Return the [X, Y] coordinate for the center point of the cell that contains the specified text.  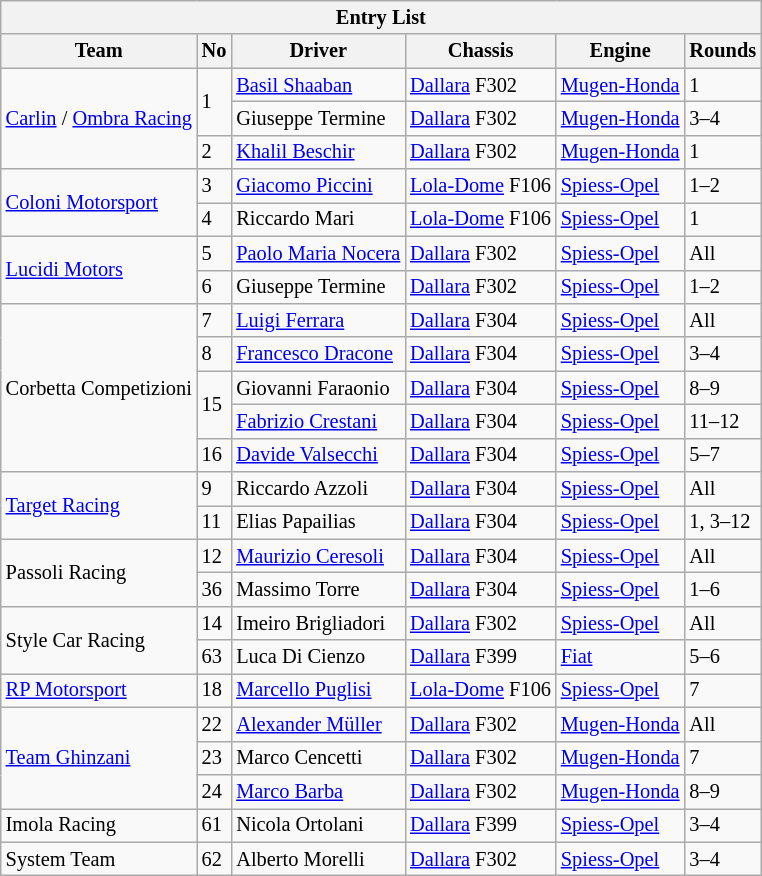
Chassis [480, 51]
Target Racing [99, 506]
No [214, 51]
Riccardo Azzoli [318, 489]
6 [214, 287]
Style Car Racing [99, 640]
22 [214, 724]
Rounds [722, 51]
Fabrizio Crestani [318, 421]
18 [214, 690]
Massimo Torre [318, 589]
Team Ghinzani [99, 758]
5–6 [722, 657]
Marcello Puglisi [318, 690]
Nicola Ortolani [318, 825]
Alberto Morelli [318, 859]
24 [214, 791]
5–7 [722, 455]
36 [214, 589]
Paolo Maria Nocera [318, 253]
5 [214, 253]
15 [214, 404]
Passoli Racing [99, 572]
Fiat [620, 657]
Basil Shaaban [318, 85]
Francesco Dracone [318, 354]
Giacomo Piccini [318, 186]
11 [214, 522]
Driver [318, 51]
Team [99, 51]
62 [214, 859]
Corbetta Competizioni [99, 387]
3 [214, 186]
4 [214, 219]
Davide Valsecchi [318, 455]
Engine [620, 51]
61 [214, 825]
Imola Racing [99, 825]
Giovanni Faraonio [318, 388]
2 [214, 152]
System Team [99, 859]
Luca Di Cienzo [318, 657]
1, 3–12 [722, 522]
Alexander Müller [318, 724]
8 [214, 354]
14 [214, 623]
Lucidi Motors [99, 270]
Marco Cencetti [318, 758]
12 [214, 556]
Riccardo Mari [318, 219]
Marco Barba [318, 791]
RP Motorsport [99, 690]
23 [214, 758]
Khalil Beschir [318, 152]
Maurizio Ceresoli [318, 556]
Carlin / Ombra Racing [99, 118]
63 [214, 657]
Luigi Ferrara [318, 320]
Elias Papailias [318, 522]
Entry List [381, 17]
Imeiro Brigliadori [318, 623]
1–6 [722, 589]
Coloni Motorsport [99, 202]
11–12 [722, 421]
16 [214, 455]
9 [214, 489]
